Pinpoint the cell where the given text exists, returning its (X, Y) midpoint coordinate. 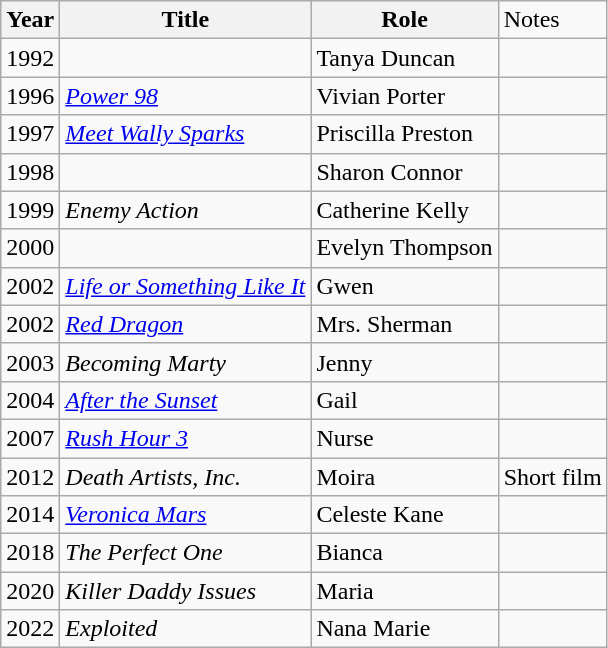
Moira (404, 477)
Red Dragon (186, 324)
Becoming Marty (186, 362)
Enemy Action (186, 210)
Gwen (404, 286)
Killer Daddy Issues (186, 591)
Life or Something Like It (186, 286)
Short film (552, 477)
Notes (552, 20)
1996 (30, 96)
Exploited (186, 629)
2014 (30, 515)
Bianca (404, 553)
Role (404, 20)
1999 (30, 210)
Veronica Mars (186, 515)
1998 (30, 172)
Nurse (404, 438)
Sharon Connor (404, 172)
Death Artists, Inc. (186, 477)
Evelyn Thompson (404, 248)
Year (30, 20)
2020 (30, 591)
Jenny (404, 362)
Catherine Kelly (404, 210)
Meet Wally Sparks (186, 134)
Priscilla Preston (404, 134)
2003 (30, 362)
2007 (30, 438)
2000 (30, 248)
Celeste Kane (404, 515)
The Perfect One (186, 553)
2004 (30, 400)
2012 (30, 477)
Title (186, 20)
Vivian Porter (404, 96)
2018 (30, 553)
Gail (404, 400)
Nana Marie (404, 629)
Tanya Duncan (404, 58)
Power 98 (186, 96)
1992 (30, 58)
Rush Hour 3 (186, 438)
After the Sunset (186, 400)
Mrs. Sherman (404, 324)
1997 (30, 134)
2022 (30, 629)
Maria (404, 591)
